Search for the cell housing the specified text and yield its (x, y) center coordinate. 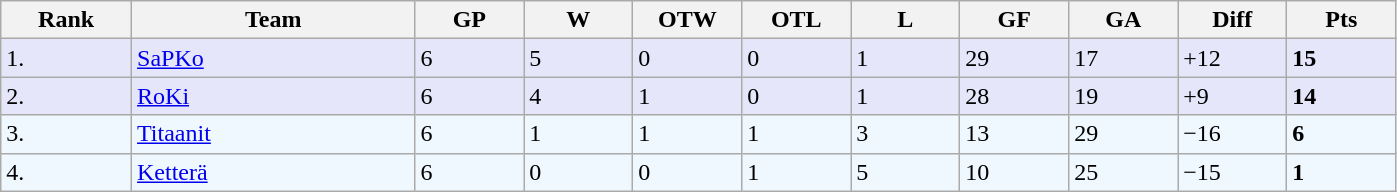
L (906, 20)
OTL (796, 20)
13 (1014, 134)
Team (274, 20)
Titaanit (274, 134)
−16 (1232, 134)
15 (1342, 58)
Rank (66, 20)
GA (1124, 20)
4. (66, 172)
Pts (1342, 20)
Diff (1232, 20)
W (578, 20)
25 (1124, 172)
OTW (688, 20)
−15 (1232, 172)
14 (1342, 96)
RoKi (274, 96)
3 (906, 134)
+9 (1232, 96)
10 (1014, 172)
17 (1124, 58)
3. (66, 134)
2. (66, 96)
4 (578, 96)
+12 (1232, 58)
SaPKo (274, 58)
28 (1014, 96)
1. (66, 58)
GP (470, 20)
Ketterä (274, 172)
19 (1124, 96)
GF (1014, 20)
